For the text-containing cell, return its midpoint in [X, Y] coordinate format. 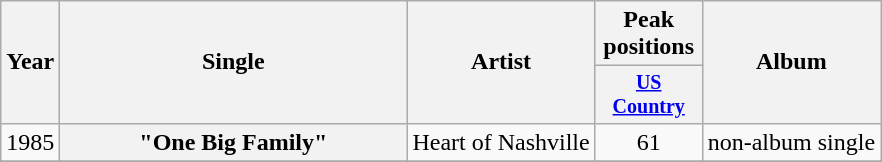
Album [791, 62]
Single [234, 62]
61 [648, 142]
Year [30, 62]
Artist [501, 62]
1985 [30, 142]
non-album single [791, 142]
Peak positions [648, 34]
US Country [648, 94]
Heart of Nashville [501, 142]
"One Big Family" [234, 142]
